Return the [X, Y] coordinate for the center point of the cell that contains the specified text.  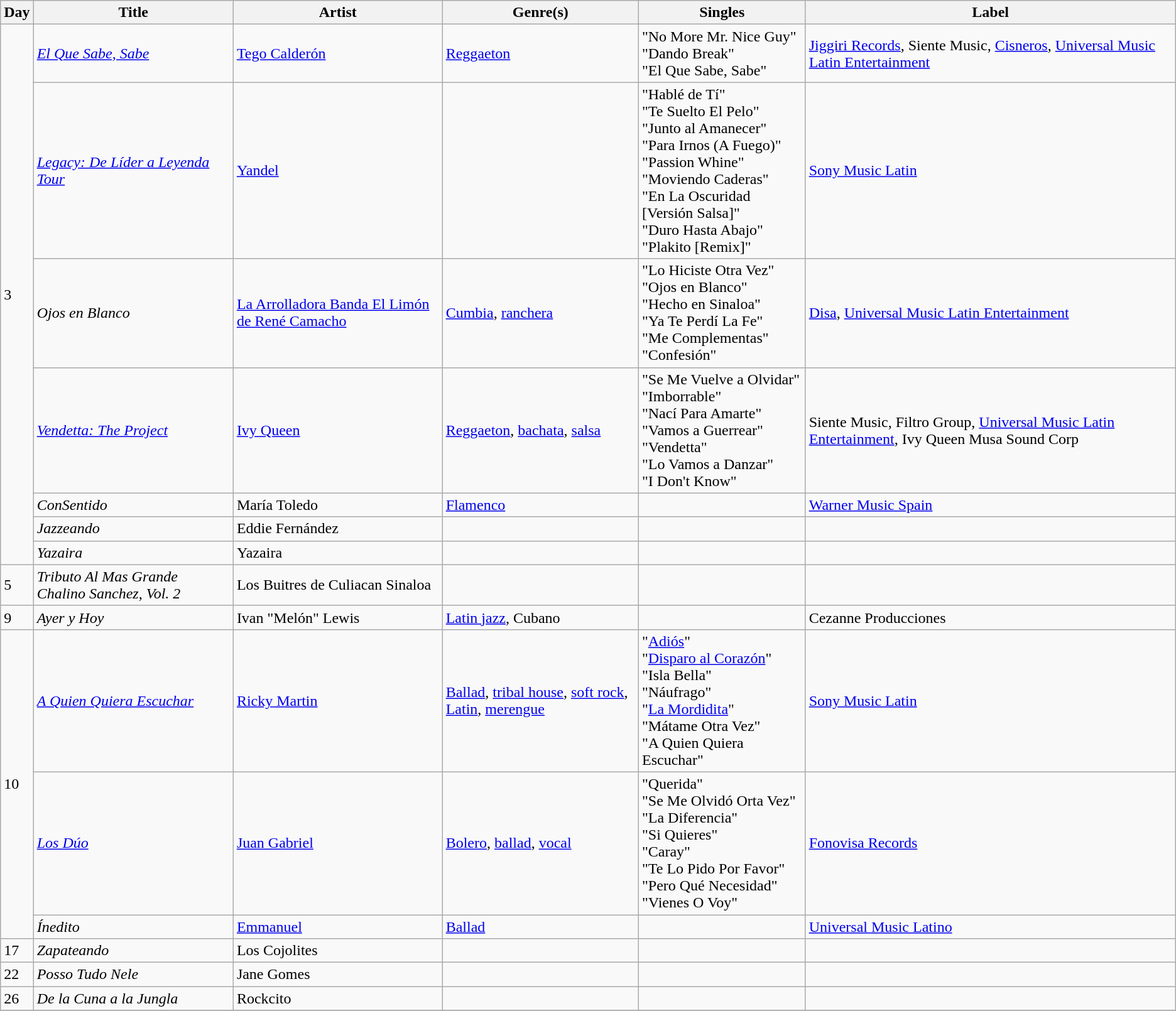
Ojos en Blanco [133, 313]
Flamenco [540, 505]
22 [17, 975]
Emmanuel [338, 926]
Posso Tudo Nele [133, 975]
Ballad [540, 926]
Yandel [338, 171]
Singles [722, 13]
Rockcito [338, 998]
Genre(s) [540, 13]
De la Cuna a la Jungla [133, 998]
10 [17, 784]
Tego Calderón [338, 53]
Reggaeton, bachata, salsa [540, 430]
Ayer y Hoy [133, 617]
Fonovisa Records [990, 843]
Jane Gomes [338, 975]
26 [17, 998]
Vendetta: The Project [133, 430]
"Lo Hiciste Otra Vez""Ojos en Blanco""Hecho en Sinaloa""Ya Te Perdí La Fe""Me Complementas""Confesión" [722, 313]
Zapateando [133, 951]
Los Buitres de Culiacan Sinaloa [338, 585]
9 [17, 617]
Universal Music Latino [990, 926]
Ínedito [133, 926]
Siente Music, Filtro Group, Universal Music Latin Entertainment, Ivy Queen Musa Sound Corp [990, 430]
Tributo Al Mas Grande Chalino Sanchez, Vol. 2 [133, 585]
ConSentido [133, 505]
Disa, Universal Music Latin Entertainment [990, 313]
Legacy: De Líder a Leyenda Tour [133, 171]
Ivan "Melón" Lewis [338, 617]
"No More Mr. Nice Guy""Dando Break""El Que Sabe, Sabe" [722, 53]
Ivy Queen [338, 430]
Title [133, 13]
Los Dúo [133, 843]
Jiggiri Records, Siente Music, Cisneros, Universal Music Latin Entertainment [990, 53]
Label [990, 13]
El Que Sabe, Sabe [133, 53]
Warner Music Spain [990, 505]
La Arrolladora Banda El Limón de René Camacho [338, 313]
"Querida""Se Me Olvidó Orta Vez""La Diferencia""Si Quieres""Caray""Te Lo Pido Por Favor""Pero Qué Necesidad""Vienes O Voy" [722, 843]
"Adiós""Disparo al Corazón""Isla Bella""Náufrago""La Mordidita""Mátame Otra Vez""A Quien Quiera Escuchar" [722, 701]
Day [17, 13]
Latin jazz, Cubano [540, 617]
Ricky Martin [338, 701]
Cezanne Producciones [990, 617]
Artist [338, 13]
Jazzeando [133, 529]
17 [17, 951]
A Quien Quiera Escuchar [133, 701]
Cumbia, ranchera [540, 313]
Eddie Fernández [338, 529]
Los Cojolites [338, 951]
Reggaeton [540, 53]
Ballad, tribal house, soft rock, Latin, merengue [540, 701]
"Se Me Vuelve a Olvidar""Imborrable""Nací Para Amarte""Vamos a Guerrear""Vendetta""Lo Vamos a Danzar""I Don't Know" [722, 430]
5 [17, 585]
María Toledo [338, 505]
Juan Gabriel [338, 843]
Bolero, ballad, vocal [540, 843]
3 [17, 295]
